Scan for the cell matching the given text and deliver its [x, y] coordinate at center. 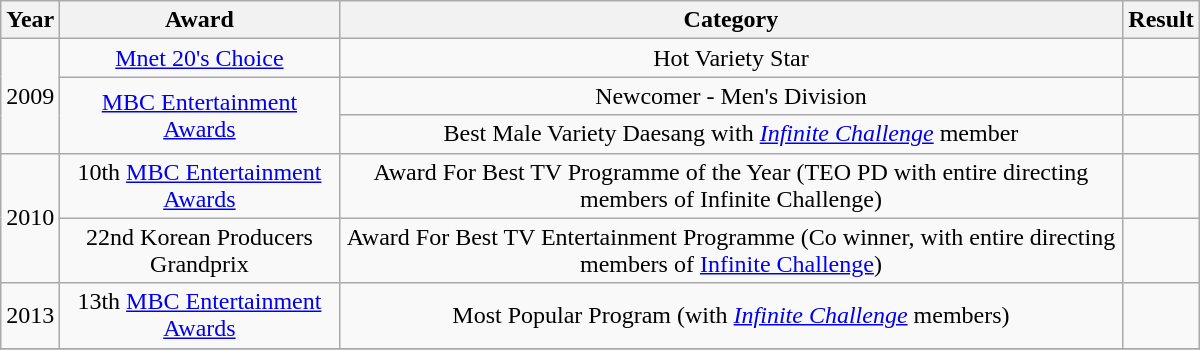
Best Male Variety Daesang with Infinite Challenge member [731, 134]
Year [30, 20]
Category [731, 20]
13th MBC Entertainment Awards [200, 316]
Most Popular Program (with Infinite Challenge members) [731, 316]
22nd Korean Producers Grandprix [200, 250]
Newcomer - Men's Division [731, 96]
10th MBC Entertainment Awards [200, 186]
MBC Entertainment Awards [200, 115]
Hot Variety Star [731, 58]
Award [200, 20]
Award For Best TV Entertainment Programme (Co winner, with entire directing members of Infinite Challenge) [731, 250]
2009 [30, 96]
Result [1161, 20]
Award For Best TV Programme of the Year (TEO PD with entire directing members of Infinite Challenge) [731, 186]
2013 [30, 316]
2010 [30, 218]
Mnet 20's Choice [200, 58]
